Locate the cell with the specified text and output its [X, Y] center coordinate. 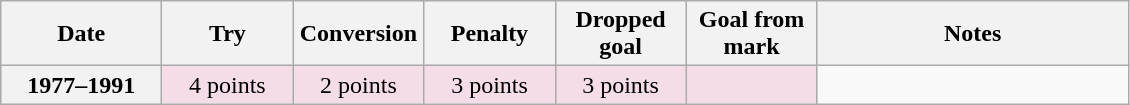
Goal from mark [752, 34]
4 points [228, 85]
Conversion [358, 34]
1977–1991 [82, 85]
Try [228, 34]
Date [82, 34]
Notes [972, 34]
Dropped goal [620, 34]
2 points [358, 85]
Penalty [490, 34]
